Output the (x, y) coordinate of the center of the cell containing the given text.  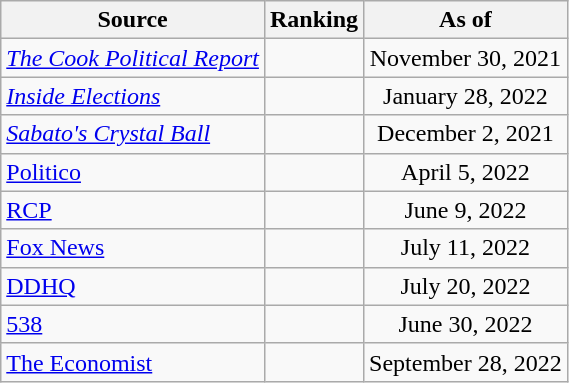
Inside Elections (133, 96)
As of (466, 20)
Ranking (314, 20)
September 28, 2022 (466, 362)
The Economist (133, 362)
The Cook Political Report (133, 58)
Sabato's Crystal Ball (133, 134)
DDHQ (133, 286)
December 2, 2021 (466, 134)
April 5, 2022 (466, 172)
June 9, 2022 (466, 210)
July 11, 2022 (466, 248)
Source (133, 20)
November 30, 2021 (466, 58)
Politico (133, 172)
January 28, 2022 (466, 96)
RCP (133, 210)
538 (133, 324)
Fox News (133, 248)
June 30, 2022 (466, 324)
July 20, 2022 (466, 286)
